Pinpoint the cell where the given text exists, returning its (x, y) midpoint coordinate. 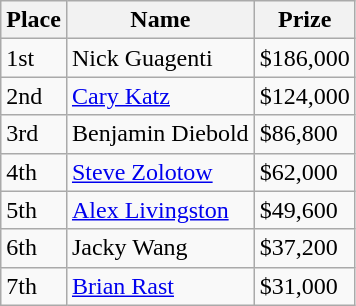
$31,000 (304, 286)
3rd (34, 134)
2nd (34, 96)
Alex Livingston (160, 210)
Prize (304, 20)
Nick Guagenti (160, 58)
5th (34, 210)
Cary Katz (160, 96)
6th (34, 248)
Jacky Wang (160, 248)
$37,200 (304, 248)
Name (160, 20)
Steve Zolotow (160, 172)
$86,800 (304, 134)
Brian Rast (160, 286)
$186,000 (304, 58)
4th (34, 172)
$124,000 (304, 96)
Place (34, 20)
7th (34, 286)
1st (34, 58)
$62,000 (304, 172)
Benjamin Diebold (160, 134)
$49,600 (304, 210)
